Extract the [X, Y] coordinate from the center of the cell holding the provided text.  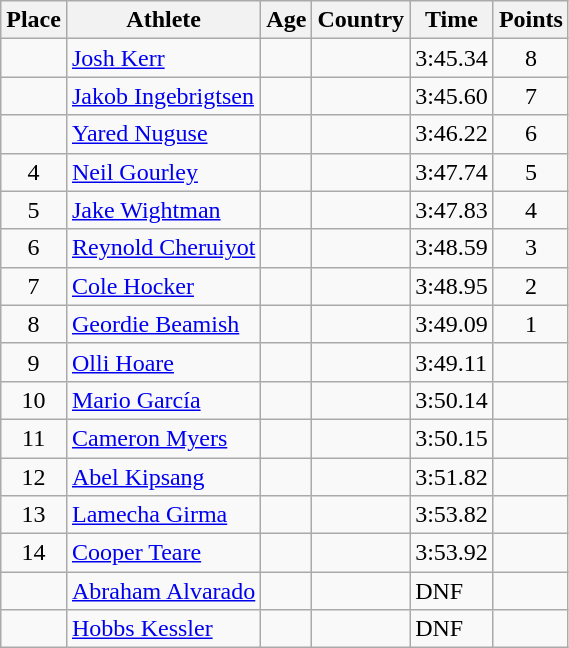
Abraham Alvarado [163, 591]
3:45.34 [452, 58]
3:53.82 [452, 515]
2 [530, 286]
Geordie Beamish [163, 324]
Athlete [163, 20]
Age [286, 20]
12 [34, 477]
Reynold Cheruiyot [163, 248]
13 [34, 515]
9 [34, 362]
3:50.15 [452, 438]
3:45.60 [452, 96]
3:47.74 [452, 172]
Cole Hocker [163, 286]
Hobbs Kessler [163, 629]
3:51.82 [452, 477]
Josh Kerr [163, 58]
Jakob Ingebrigtsen [163, 96]
Time [452, 20]
14 [34, 553]
3:48.95 [452, 286]
10 [34, 400]
3:53.92 [452, 553]
11 [34, 438]
3:47.83 [452, 210]
Abel Kipsang [163, 477]
3:49.11 [452, 362]
3:50.14 [452, 400]
Yared Nuguse [163, 134]
Jake Wightman [163, 210]
Cooper Teare [163, 553]
3 [530, 248]
Olli Hoare [163, 362]
3:49.09 [452, 324]
3:48.59 [452, 248]
Cameron Myers [163, 438]
3:46.22 [452, 134]
Neil Gourley [163, 172]
Country [361, 20]
Points [530, 20]
Mario García [163, 400]
Place [34, 20]
Lamecha Girma [163, 515]
1 [530, 324]
